Return [X, Y] of the center of cell containing provided text 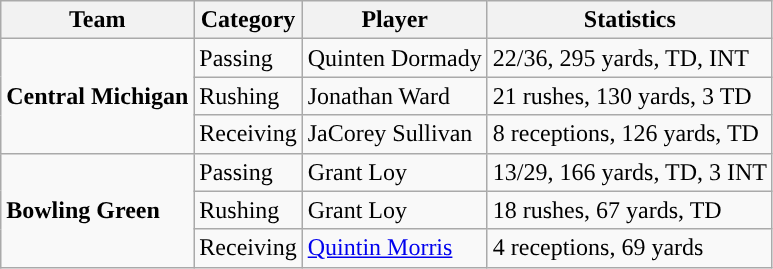
4 receptions, 69 yards [630, 248]
Central Michigan [98, 96]
Jonathan Ward [394, 96]
8 receptions, 126 yards, TD [630, 134]
Quintin Morris [394, 248]
Quinten Dormady [394, 58]
13/29, 166 yards, TD, 3 INT [630, 172]
Player [394, 20]
18 rushes, 67 yards, TD [630, 210]
21 rushes, 130 yards, 3 TD [630, 96]
Statistics [630, 20]
JaCorey Sullivan [394, 134]
Bowling Green [98, 210]
22/36, 295 yards, TD, INT [630, 58]
Category [248, 20]
Team [98, 20]
